From the cell containing the given text, extract its center point as [x, y] coordinate. 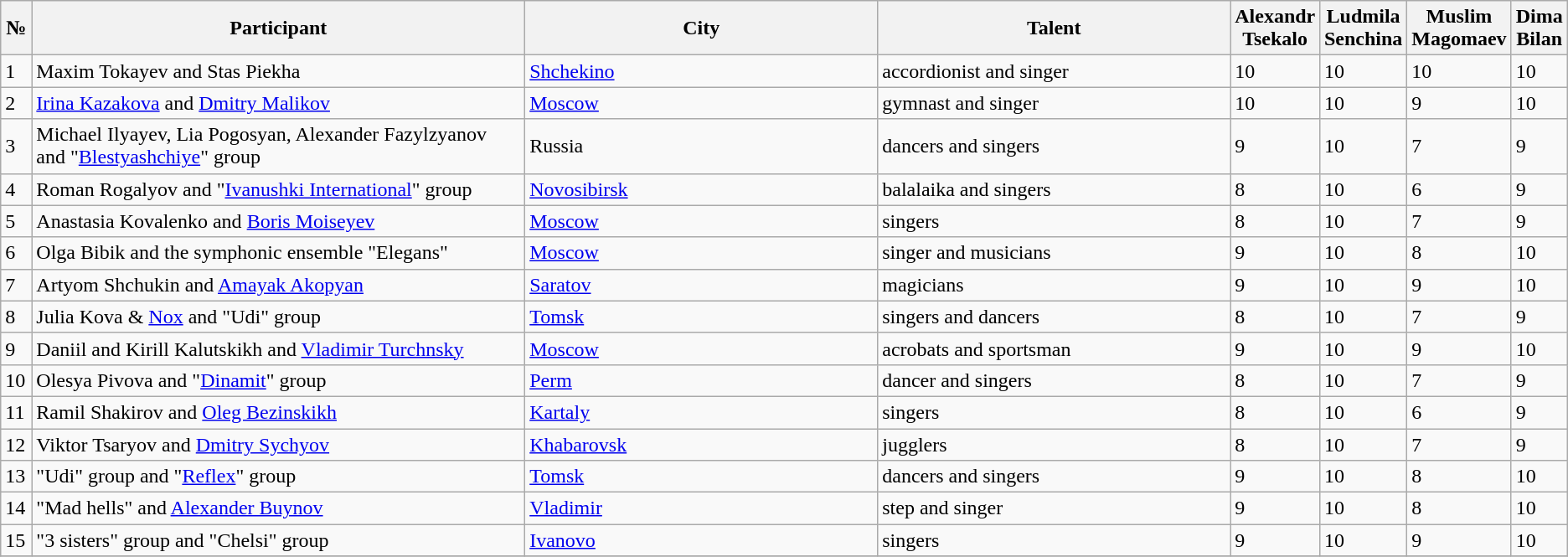
Novosibirsk [702, 189]
2 [17, 103]
4 [17, 189]
Ivanovo [702, 540]
Julia Kova & Nox and "Udi" group [278, 317]
City [702, 28]
Irina Kazakova and Dmitry Malikov [278, 103]
5 [17, 221]
singer and musicians [1054, 253]
Vladimir [702, 508]
Kartaly [702, 412]
Daniil and Kirill Kalutskikh and Vladimir Turchnsky [278, 348]
1 [17, 71]
Muslim Magomaev [1459, 28]
Shchekino [702, 71]
Artyom Shchukin and Amayak Akopyan [278, 285]
balalaika and singers [1054, 189]
Russia [702, 146]
Saratov [702, 285]
Khabarovsk [702, 445]
Roman Rogalyov and "Ivanushki International" group [278, 189]
Ludmila Senchina [1363, 28]
11 [17, 412]
13 [17, 477]
Michael Ilyayev, Lia Pogosyan, Alexander Fazylzyanov and "Blestyashchiye" group [278, 146]
gymnast and singer [1054, 103]
15 [17, 540]
3 [17, 146]
14 [17, 508]
singers and dancers [1054, 317]
accordionist and singer [1054, 71]
Olga Bibik and the symphonic ensemble "Elegans" [278, 253]
Anastasia Kovalenko and Boris Moiseyev [278, 221]
step and singer [1054, 508]
Viktor Tsaryov and Dmitry Sychyov [278, 445]
magicians [1054, 285]
dancer and singers [1054, 380]
Perm [702, 380]
Alexandr Tsekalo [1275, 28]
Olesya Pivova and "Dinamit" group [278, 380]
"Udi" group and "Reflex" group [278, 477]
Talent [1054, 28]
jugglers [1054, 445]
№ [17, 28]
Dima Bilan [1540, 28]
Maxim Tokayev and Stas Piekha [278, 71]
"Mad hells" and Alexander Buynov [278, 508]
12 [17, 445]
Ramil Shakirov and Oleg Bezinskikh [278, 412]
Participant [278, 28]
acrobats and sportsman [1054, 348]
"3 sisters" group and "Chelsi" group [278, 540]
